Detect which cell encompasses the target text, then output its [x, y] center coordinate. 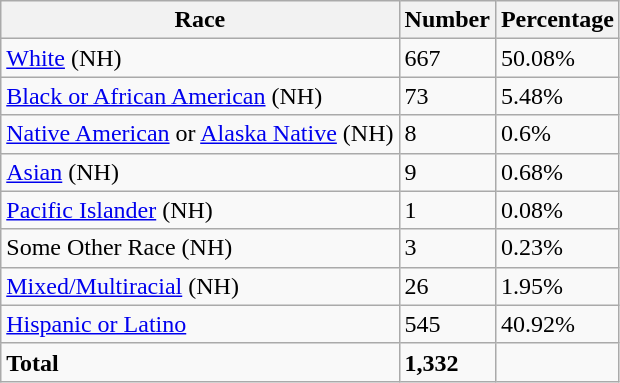
Percentage [557, 20]
1.95% [557, 286]
40.92% [557, 324]
8 [447, 134]
Hispanic or Latino [200, 324]
Native American or Alaska Native (NH) [200, 134]
73 [447, 96]
667 [447, 58]
Number [447, 20]
0.6% [557, 134]
0.68% [557, 172]
1 [447, 210]
0.23% [557, 248]
Race [200, 20]
5.48% [557, 96]
Asian (NH) [200, 172]
3 [447, 248]
1,332 [447, 362]
545 [447, 324]
0.08% [557, 210]
White (NH) [200, 58]
50.08% [557, 58]
26 [447, 286]
Black or African American (NH) [200, 96]
9 [447, 172]
Pacific Islander (NH) [200, 210]
Total [200, 362]
Some Other Race (NH) [200, 248]
Mixed/Multiracial (NH) [200, 286]
